Search for the cell housing the specified text and yield its (x, y) center coordinate. 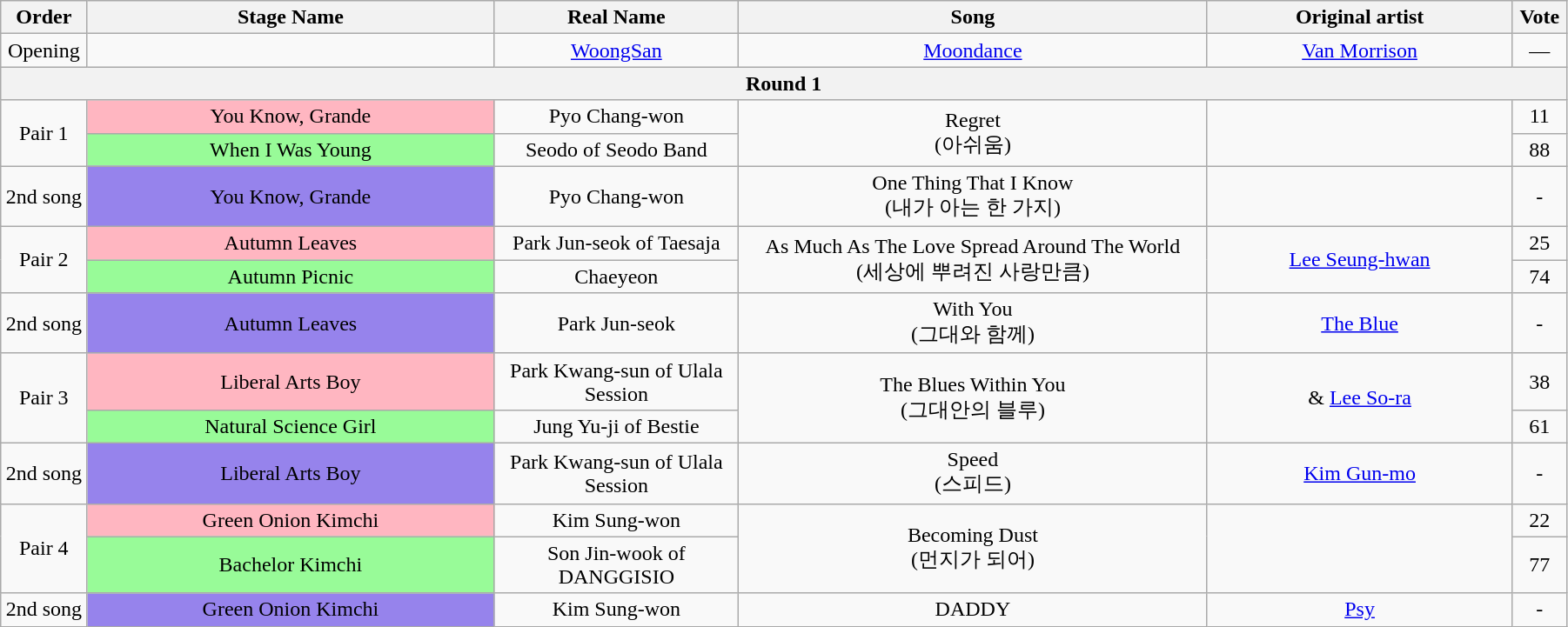
38 (1539, 381)
Song (973, 17)
Round 1 (784, 83)
Becoming Dust(먼지가 되어) (973, 548)
Pair 1 (44, 133)
77 (1539, 565)
Real Name (616, 17)
Speed(스피드) (973, 473)
Stage Name (291, 17)
Son Jin-wook of DANGGISIO (616, 565)
Order (44, 17)
Moondance (973, 50)
— (1539, 50)
Natural Science Girl (291, 426)
22 (1539, 520)
Kim Gun-mo (1359, 473)
As Much As The Love Spread Around The World(세상에 뿌려진 사랑만큼) (973, 260)
74 (1539, 277)
11 (1539, 117)
With You(그대와 함께) (973, 324)
Pair 3 (44, 398)
Autumn Picnic (291, 277)
Psy (1359, 610)
88 (1539, 150)
Park Jun-seok (616, 324)
Seodo of Seodo Band (616, 150)
Jung Yu-ji of Bestie (616, 426)
Vote (1539, 17)
Lee Seung-hwan (1359, 260)
Pair 2 (44, 260)
25 (1539, 243)
One Thing That I Know(내가 아는 한 가지) (973, 197)
WoongSan (616, 50)
The Blues Within You(그대안의 블루) (973, 398)
Van Morrison (1359, 50)
Pair 4 (44, 548)
Park Jun-seok of Taesaja (616, 243)
61 (1539, 426)
& Lee So-ra (1359, 398)
Chaeyeon (616, 277)
Opening (44, 50)
Bachelor Kimchi (291, 565)
The Blue (1359, 324)
Original artist (1359, 17)
Regret(아쉬움) (973, 133)
When I Was Young (291, 150)
DADDY (973, 610)
